Output the (x, y) coordinate of the center of the cell containing the given text.  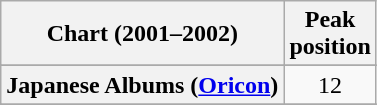
Peakposition (330, 34)
12 (330, 85)
Japanese Albums (Oricon) (142, 85)
Chart (2001–2002) (142, 34)
